Output the (X, Y) coordinate of the center of the cell containing the given text.  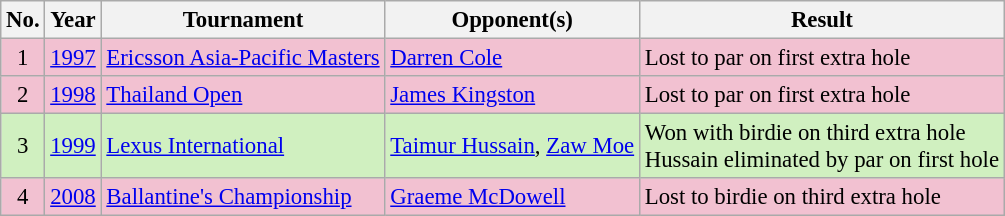
Opponent(s) (512, 20)
James Kingston (512, 95)
2 (23, 95)
Year (73, 20)
Thailand Open (243, 95)
Ericsson Asia-Pacific Masters (243, 58)
Graeme McDowell (512, 197)
Lost to birdie on third extra hole (822, 197)
Tournament (243, 20)
1997 (73, 58)
4 (23, 197)
3 (23, 146)
1999 (73, 146)
Taimur Hussain, Zaw Moe (512, 146)
1998 (73, 95)
Result (822, 20)
Darren Cole (512, 58)
Ballantine's Championship (243, 197)
Lexus International (243, 146)
1 (23, 58)
2008 (73, 197)
No. (23, 20)
Won with birdie on third extra holeHussain eliminated by par on first hole (822, 146)
